Output the (X, Y) coordinate of the center of the cell containing the given text.  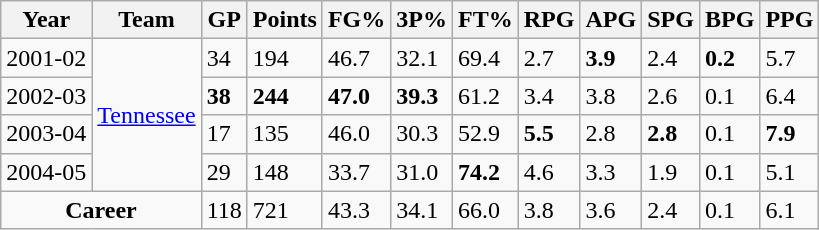
RPG (549, 20)
2003-04 (46, 134)
6.4 (790, 96)
3.3 (611, 172)
Points (284, 20)
148 (284, 172)
Year (46, 20)
APG (611, 20)
47.0 (356, 96)
32.1 (422, 58)
33.7 (356, 172)
118 (224, 210)
1.9 (671, 172)
52.9 (486, 134)
135 (284, 134)
66.0 (486, 210)
Career (101, 210)
46.0 (356, 134)
31.0 (422, 172)
6.1 (790, 210)
SPG (671, 20)
39.3 (422, 96)
46.7 (356, 58)
2001-02 (46, 58)
5.1 (790, 172)
61.2 (486, 96)
PPG (790, 20)
5.7 (790, 58)
38 (224, 96)
Team (146, 20)
Tennessee (146, 115)
FT% (486, 20)
74.2 (486, 172)
2002-03 (46, 96)
0.2 (729, 58)
721 (284, 210)
4.6 (549, 172)
3P% (422, 20)
244 (284, 96)
3.4 (549, 96)
2004-05 (46, 172)
BPG (729, 20)
30.3 (422, 134)
5.5 (549, 134)
34.1 (422, 210)
69.4 (486, 58)
29 (224, 172)
34 (224, 58)
GP (224, 20)
2.6 (671, 96)
17 (224, 134)
2.7 (549, 58)
7.9 (790, 134)
3.9 (611, 58)
43.3 (356, 210)
3.6 (611, 210)
194 (284, 58)
FG% (356, 20)
